Return [x, y] of the center of cell containing provided text 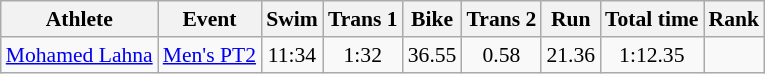
Event [210, 19]
36.55 [432, 55]
1:32 [363, 55]
Swim [292, 19]
Trans 1 [363, 19]
Run [570, 19]
Athlete [80, 19]
Mohamed Lahna [80, 55]
Men's PT2 [210, 55]
21.36 [570, 55]
Trans 2 [501, 19]
Total time [652, 19]
0.58 [501, 55]
1:12.35 [652, 55]
11:34 [292, 55]
Rank [734, 19]
Bike [432, 19]
